Determine the (x, y) coordinate at the center of the cell enclosing the given text.  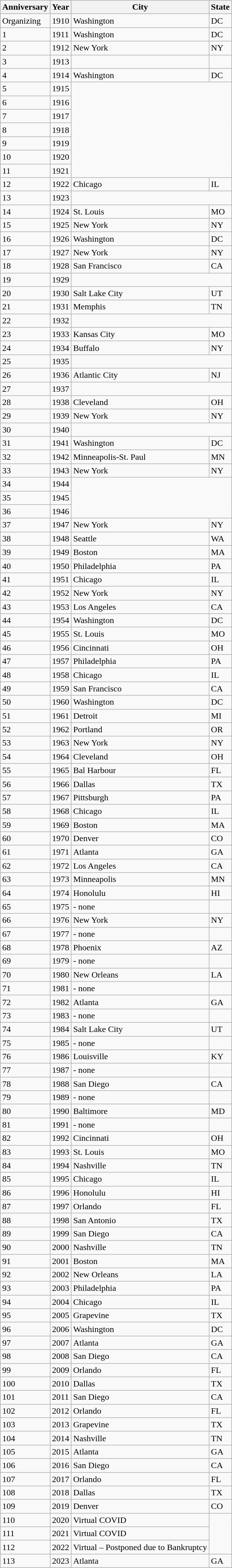
Year (61, 7)
1961 (61, 716)
1996 (61, 1193)
18 (25, 266)
Baltimore (140, 1111)
1934 (61, 348)
1933 (61, 334)
104 (25, 1438)
2022 (61, 1547)
1957 (61, 661)
40 (25, 566)
2 (25, 48)
78 (25, 1084)
52 (25, 729)
1913 (61, 62)
102 (25, 1411)
32 (25, 457)
1929 (61, 280)
2015 (61, 1452)
57 (25, 797)
1975 (61, 907)
2023 (61, 1561)
89 (25, 1234)
Pittsburgh (140, 797)
33 (25, 471)
1939 (61, 416)
Minneapolis-St. Paul (140, 457)
83 (25, 1152)
2019 (61, 1506)
48 (25, 675)
2004 (61, 1302)
1977 (61, 934)
2000 (61, 1247)
1973 (61, 879)
1937 (61, 389)
1918 (61, 130)
2007 (61, 1343)
56 (25, 784)
54 (25, 757)
1964 (61, 757)
39 (25, 552)
86 (25, 1193)
1930 (61, 293)
34 (25, 484)
94 (25, 1302)
1920 (61, 157)
19 (25, 280)
1938 (61, 402)
16 (25, 239)
113 (25, 1561)
1947 (61, 525)
2017 (61, 1479)
95 (25, 1316)
1963 (61, 743)
107 (25, 1479)
82 (25, 1138)
25 (25, 361)
7 (25, 116)
1965 (61, 770)
1952 (61, 593)
44 (25, 621)
1923 (61, 198)
1926 (61, 239)
111 (25, 1534)
55 (25, 770)
1 (25, 34)
1943 (61, 471)
KY (221, 1057)
27 (25, 389)
42 (25, 593)
1974 (61, 893)
1950 (61, 566)
72 (25, 1002)
1936 (61, 375)
61 (25, 852)
1990 (61, 1111)
69 (25, 961)
1981 (61, 988)
9 (25, 143)
28 (25, 402)
1931 (61, 307)
1989 (61, 1097)
3 (25, 62)
100 (25, 1384)
5 (25, 89)
1994 (61, 1166)
2011 (61, 1397)
1986 (61, 1057)
1954 (61, 621)
1987 (61, 1070)
20 (25, 293)
80 (25, 1111)
NJ (221, 375)
AZ (221, 947)
1921 (61, 171)
21 (25, 307)
1955 (61, 634)
1944 (61, 484)
31 (25, 443)
10 (25, 157)
53 (25, 743)
60 (25, 839)
17 (25, 252)
1993 (61, 1152)
Organizing (25, 21)
26 (25, 375)
2013 (61, 1424)
99 (25, 1370)
1941 (61, 443)
1910 (61, 21)
MI (221, 716)
49 (25, 689)
1925 (61, 225)
1970 (61, 839)
1932 (61, 320)
35 (25, 498)
1949 (61, 552)
2006 (61, 1329)
2005 (61, 1316)
1995 (61, 1179)
75 (25, 1043)
1958 (61, 675)
1916 (61, 102)
1980 (61, 975)
73 (25, 1015)
51 (25, 716)
2002 (61, 1275)
Virtual – Postponed due to Bankruptcy (140, 1547)
2008 (61, 1356)
58 (25, 811)
1978 (61, 947)
12 (25, 184)
1945 (61, 498)
66 (25, 920)
1922 (61, 184)
36 (25, 511)
93 (25, 1288)
8 (25, 130)
98 (25, 1356)
1956 (61, 648)
1946 (61, 511)
90 (25, 1247)
22 (25, 320)
97 (25, 1343)
43 (25, 607)
Louisville (140, 1057)
62 (25, 866)
1999 (61, 1234)
30 (25, 430)
Minneapolis (140, 879)
67 (25, 934)
2021 (61, 1534)
1927 (61, 252)
1985 (61, 1043)
1914 (61, 75)
77 (25, 1070)
2001 (61, 1261)
1982 (61, 1002)
1919 (61, 143)
1940 (61, 430)
92 (25, 1275)
6 (25, 102)
2018 (61, 1493)
2009 (61, 1370)
45 (25, 634)
1988 (61, 1084)
11 (25, 171)
1967 (61, 797)
2014 (61, 1438)
1969 (61, 825)
1917 (61, 116)
14 (25, 212)
Phoenix (140, 947)
City (140, 7)
1992 (61, 1138)
1984 (61, 1029)
2003 (61, 1288)
91 (25, 1261)
24 (25, 348)
1959 (61, 689)
29 (25, 416)
WA (221, 539)
2016 (61, 1465)
110 (25, 1520)
63 (25, 879)
38 (25, 539)
96 (25, 1329)
1960 (61, 702)
15 (25, 225)
Buffalo (140, 348)
23 (25, 334)
1948 (61, 539)
MD (221, 1111)
2010 (61, 1384)
64 (25, 893)
68 (25, 947)
79 (25, 1097)
1998 (61, 1220)
4 (25, 75)
108 (25, 1493)
1915 (61, 89)
71 (25, 988)
103 (25, 1424)
1991 (61, 1125)
87 (25, 1206)
76 (25, 1057)
1997 (61, 1206)
1983 (61, 1015)
1935 (61, 361)
13 (25, 198)
1972 (61, 866)
85 (25, 1179)
112 (25, 1547)
1951 (61, 579)
59 (25, 825)
1966 (61, 784)
Anniversary (25, 7)
Detroit (140, 716)
1976 (61, 920)
1968 (61, 811)
2020 (61, 1520)
1979 (61, 961)
105 (25, 1452)
109 (25, 1506)
1971 (61, 852)
Kansas City (140, 334)
47 (25, 661)
81 (25, 1125)
1953 (61, 607)
Atlantic City (140, 375)
37 (25, 525)
70 (25, 975)
Portland (140, 729)
San Antonio (140, 1220)
41 (25, 579)
1924 (61, 212)
65 (25, 907)
88 (25, 1220)
Seattle (140, 539)
1911 (61, 34)
106 (25, 1465)
2012 (61, 1411)
1962 (61, 729)
1942 (61, 457)
OR (221, 729)
74 (25, 1029)
101 (25, 1397)
1928 (61, 266)
Bal Harbour (140, 770)
50 (25, 702)
1912 (61, 48)
84 (25, 1166)
46 (25, 648)
Memphis (140, 307)
State (221, 7)
